Output the (X, Y) coordinate of the center of the cell containing the given text.  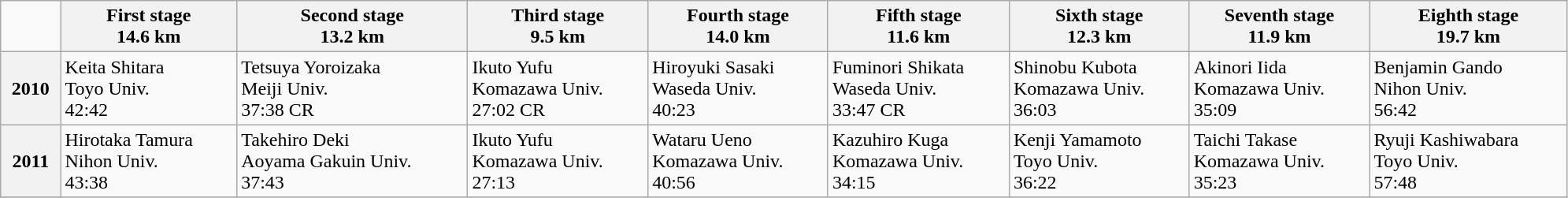
Eighth stage19.7 km (1468, 27)
Fuminori ShikataWaseda Univ.33:47 CR (918, 88)
2010 (31, 88)
Takehiro DekiAoyama Gakuin Univ.37:43 (353, 161)
Third stage9.5 km (558, 27)
Akinori IidaKomazawa Univ.35:09 (1279, 88)
Ikuto YufuKomazawa Univ.27:13 (558, 161)
Shinobu KubotaKomazawa Univ.36:03 (1099, 88)
Second stage13.2 km (353, 27)
Benjamin GandoNihon Univ.56:42 (1468, 88)
2011 (31, 161)
Sixth stage12.3 km (1099, 27)
Hiroyuki SasakiWaseda Univ.40:23 (739, 88)
Ryuji KashiwabaraToyo Univ.57:48 (1468, 161)
Fourth stage14.0 km (739, 27)
Hirotaka TamuraNihon Univ.43:38 (149, 161)
Ikuto YufuKomazawa Univ.27:02 CR (558, 88)
Kenji YamamotoToyo Univ.36:22 (1099, 161)
Taichi TakaseKomazawa Univ.35:23 (1279, 161)
Fifth stage11.6 km (918, 27)
Tetsuya YoroizakaMeiji Univ.37:38 CR (353, 88)
First stage14.6 km (149, 27)
Wataru UenoKomazawa Univ.40:56 (739, 161)
Seventh stage11.9 km (1279, 27)
Keita ShitaraToyo Univ.42:42 (149, 88)
Kazuhiro KugaKomazawa Univ.34:15 (918, 161)
